Find where the given text appears and provide that cell's center as (X, Y) coordinate. 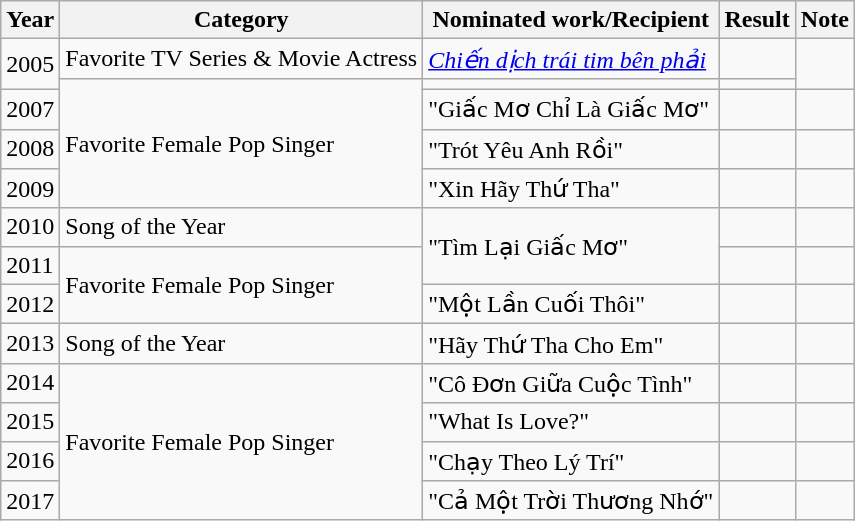
"Một Lần Cuối Thôi" (571, 304)
Category (242, 20)
"Hãy Thứ Tha Cho Em" (571, 344)
Note (824, 20)
2010 (30, 227)
Nominated work/Recipient (571, 20)
"Chạy Theo Lý Trí" (571, 461)
2016 (30, 461)
2012 (30, 304)
2009 (30, 189)
"Cô Đơn Giữa Cuộc Tình" (571, 383)
2007 (30, 109)
"Xin Hãy Thứ Tha" (571, 189)
2013 (30, 344)
2017 (30, 501)
Result (757, 20)
2005 (30, 64)
Favorite TV Series & Movie Actress (242, 59)
Chiến dịch trái tim bên phải (571, 59)
"Cả Một Trời Thương Nhớ" (571, 501)
"What Is Love?" (571, 422)
"Giấc Mơ Chỉ Là Giấc Mơ" (571, 109)
2014 (30, 383)
2008 (30, 149)
"Tìm Lại Giấc Mơ" (571, 246)
2015 (30, 422)
2011 (30, 265)
"Trót Yêu Anh Rồi" (571, 149)
Year (30, 20)
